Search for the cell housing the specified text and yield its (x, y) center coordinate. 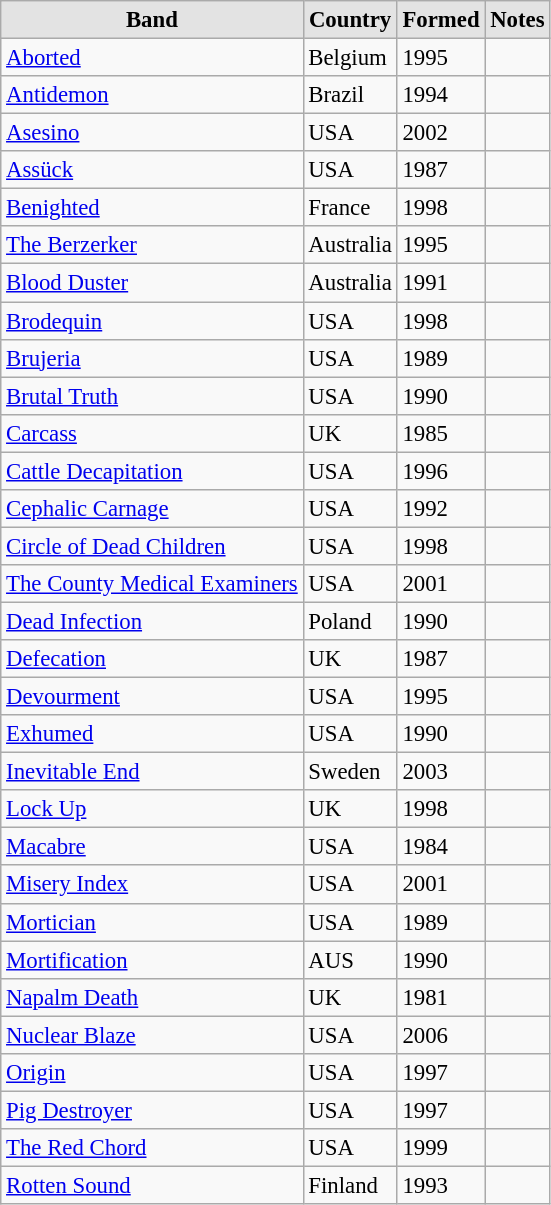
Pig Destroyer (152, 1110)
Exhumed (152, 734)
Antidemon (152, 95)
Brutal Truth (152, 396)
Brazil (350, 95)
1984 (441, 847)
1994 (441, 95)
Devourment (152, 697)
1992 (441, 509)
2002 (441, 133)
Nuclear Blaze (152, 1035)
Carcass (152, 433)
Cattle Decapitation (152, 471)
The Red Chord (152, 1148)
2003 (441, 772)
Circle of Dead Children (152, 546)
1991 (441, 283)
AUS (350, 960)
Asesino (152, 133)
Origin (152, 1073)
Finland (350, 1185)
1993 (441, 1185)
Aborted (152, 58)
Inevitable End (152, 772)
1996 (441, 471)
The Berzerker (152, 245)
Mortification (152, 960)
Macabre (152, 847)
France (350, 208)
Rotten Sound (152, 1185)
Cephalic Carnage (152, 509)
Napalm Death (152, 997)
Brujeria (152, 358)
2006 (441, 1035)
Mortician (152, 922)
Formed (441, 20)
1985 (441, 433)
Brodequin (152, 321)
Blood Duster (152, 283)
Notes (518, 20)
The County Medical Examiners (152, 584)
Lock Up (152, 809)
Dead Infection (152, 621)
Defecation (152, 659)
Poland (350, 621)
Country (350, 20)
Benighted (152, 208)
Assück (152, 170)
Misery Index (152, 885)
1981 (441, 997)
1999 (441, 1148)
Belgium (350, 58)
Band (152, 20)
Sweden (350, 772)
